Provide the [x, y] coordinate of the cell's center where the given text is located.  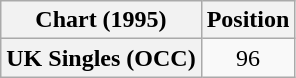
Position [248, 20]
UK Singles (OCC) [101, 58]
Chart (1995) [101, 20]
96 [248, 58]
